Identify which cell holds the provided text, then report its [X, Y] central coordinate. 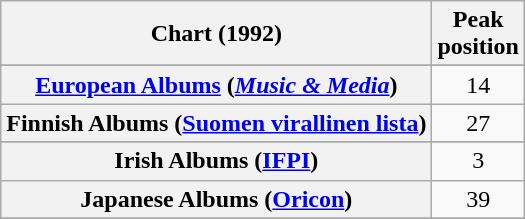
27 [478, 123]
Finnish Albums (Suomen virallinen lista) [216, 123]
Japanese Albums (Oricon) [216, 199]
Irish Albums (IFPI) [216, 161]
3 [478, 161]
Chart (1992) [216, 34]
European Albums (Music & Media) [216, 85]
14 [478, 85]
Peakposition [478, 34]
39 [478, 199]
